Locate the cell with the specified text and output its [x, y] center coordinate. 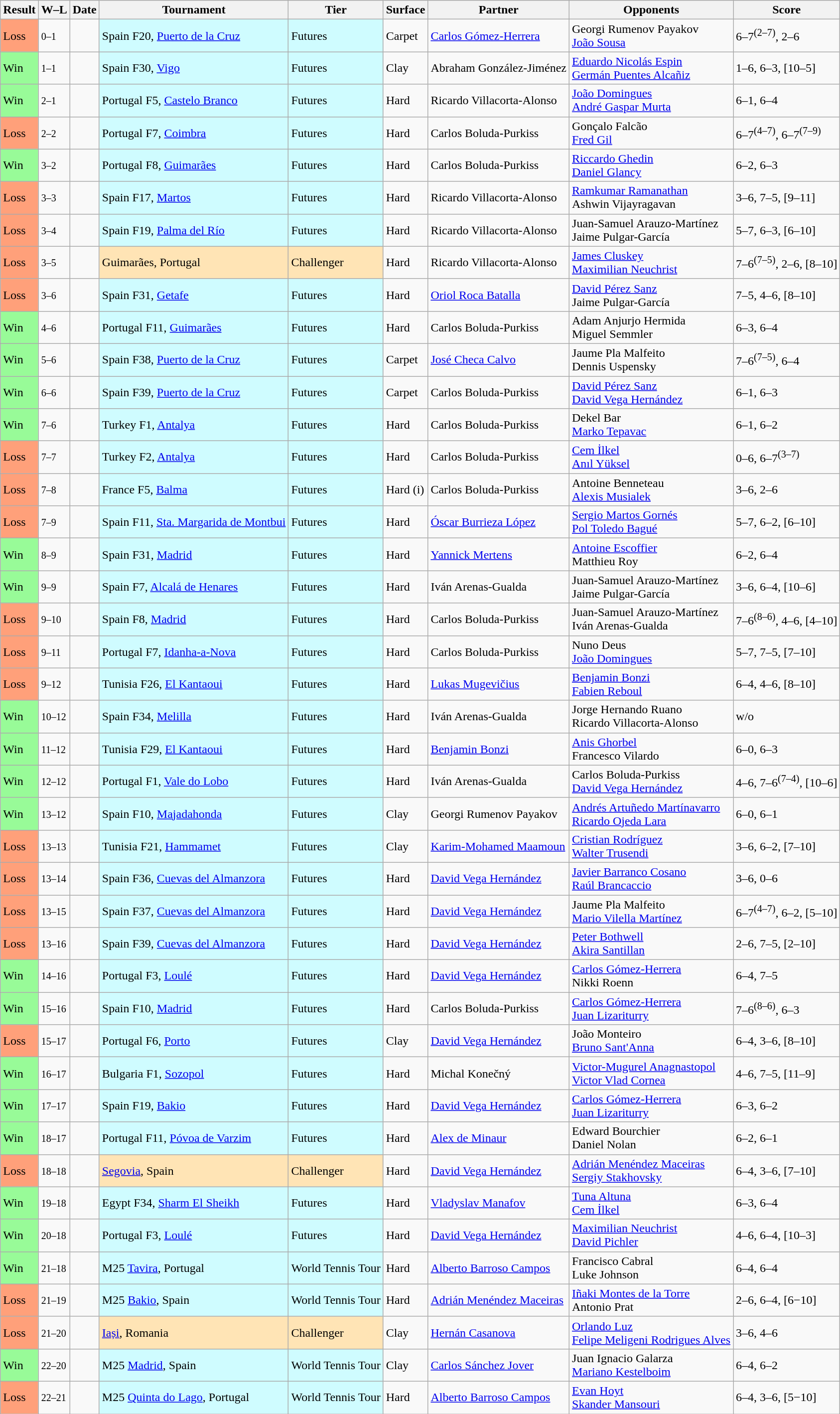
4–6 [54, 327]
Carlos Gómez-Herrera Nikki Roenn [652, 976]
3–5 [54, 262]
Jorge Hernando Ruano Ricardo Villacorta-Alonso [652, 717]
Sergio Martos Gornés Pol Toledo Bagué [652, 522]
Iñaki Montes de la Torre Antonio Prat [652, 1300]
Antoine Benneteau Alexis Musialek [652, 489]
Spain F8, Madrid [194, 619]
Benjamin Bonzi [499, 749]
Abraham González-Jiménez [499, 68]
6–4, 7–5 [787, 976]
Spain F19, Bakio [194, 1105]
Peter Bothwell Akira Santillan [652, 944]
6–6 [54, 392]
Michal Konečný [499, 1074]
6–1, 6–2 [787, 425]
David Pérez Sanz Jaime Pulgar-García [652, 295]
16–17 [54, 1074]
Date [85, 10]
Adrián Menéndez Maceiras Sergiy Stakhovsky [652, 1170]
8–9 [54, 554]
2–6, 6–4, [6−10] [787, 1300]
Spain F37, Cuevas del Almanzora [194, 911]
Bulgaria F1, Sozopol [194, 1074]
Cem İlkel Anıl Yüksel [652, 458]
Tuna Altuna Cem İlkel [652, 1203]
6–3, 6–2 [787, 1105]
Vladyslav Manafov [499, 1203]
Portugal F7, Idanha-a-Nova [194, 652]
3–6, 6–2, [7–10] [787, 846]
Orlando Luz Felipe Meligeni Rodrigues Alves [652, 1333]
M25 Madrid, Spain [194, 1365]
Turkey F1, Antalya [194, 425]
3–6, 6–4, [10–6] [787, 587]
Gonçalo Falcão Fred Gil [652, 133]
6–2, 6–1 [787, 1138]
David Pérez Sanz David Vega Hernández [652, 392]
Partner [499, 10]
7–6(8–6), 6–3 [787, 1009]
11–12 [54, 749]
José Checa Calvo [499, 360]
5–7, 7–5, [7–10] [787, 652]
James Cluskey Maximilian Neuchrist [652, 262]
Georgi Rumenov Payakov João Sousa [652, 36]
Carlos Gómez-Herrera [499, 36]
Eduardo Nicolás Espin Germán Puentes Alcañiz [652, 68]
Alex de Minaur [499, 1138]
6–4, 6–2 [787, 1365]
Óscar Burrieza López [499, 522]
15–17 [54, 1041]
0–1 [54, 36]
Karim-Mohamed Maamoun [499, 846]
6–4, 4–6, [8–10] [787, 684]
6–0, 6–1 [787, 813]
Ramkumar Ramanathan Ashwin Vijayragavan [652, 197]
9–12 [54, 684]
Jaume Pla Malfeito Dennis Uspensky [652, 360]
20–18 [54, 1235]
Spain F17, Martos [194, 197]
France F5, Balma [194, 489]
19–18 [54, 1203]
6–0, 6–3 [787, 749]
6–1, 6–3 [787, 392]
M25 Bakio, Spain [194, 1300]
Segovia, Spain [194, 1170]
6–7(4–7), 6–2, [5–10] [787, 911]
Jaume Pla Malfeito Mario Vilella Martínez [652, 911]
5–6 [54, 360]
Portugal F11, Póvoa de Varzim [194, 1138]
Portugal F6, Porto [194, 1041]
Spain F36, Cuevas del Almanzora [194, 878]
22–20 [54, 1365]
Spain F11, Sta. Margarida de Montbui [194, 522]
6–2, 6–4 [787, 554]
w/o [787, 717]
Antoine Escoffier Matthieu Roy [652, 554]
Cristian Rodríguez Walter Trusendi [652, 846]
6–4, 6–4 [787, 1268]
21–19 [54, 1300]
2–1 [54, 101]
Lukas Mugevičius [499, 684]
Maximilian Neuchrist David Pichler [652, 1235]
Spain F38, Puerto de la Cruz [194, 360]
2–2 [54, 133]
Spain F31, Getafe [194, 295]
7–6(8–6), 4–6, [4–10] [787, 619]
Tunisia F21, Hammamet [194, 846]
Georgi Rumenov Payakov [499, 813]
7–6(7–5), 6–4 [787, 360]
Spain F39, Puerto de la Cruz [194, 392]
M25 Tavira, Portugal [194, 1268]
13–15 [54, 911]
9–11 [54, 652]
Spain F31, Madrid [194, 554]
1–6, 6–3, [10–5] [787, 68]
W–L [54, 10]
10–12 [54, 717]
6–7(4–7), 6–7(7–9) [787, 133]
17–17 [54, 1105]
João Monteiro Bruno Sant'Anna [652, 1041]
Tunisia F29, El Kantaoui [194, 749]
Oriol Roca Batalla [499, 295]
Andrés Artuñedo Martínavarro Ricardo Ojeda Lara [652, 813]
13–12 [54, 813]
Opponents [652, 10]
João Domingues André Gaspar Murta [652, 101]
6–4, 3–6, [8–10] [787, 1041]
Spain F34, Melilla [194, 717]
7–8 [54, 489]
M25 Quinta do Lago, Portugal [194, 1398]
Portugal F1, Vale do Lobo [194, 782]
Juan Ignacio Galarza Mariano Kestelboim [652, 1365]
Portugal F8, Guimarães [194, 165]
5–7, 6–2, [6–10] [787, 522]
Spain F10, Madrid [194, 1009]
3–2 [54, 165]
14–16 [54, 976]
Carlos Boluda-Purkiss David Vega Hernández [652, 782]
Adrián Menéndez Maceiras [499, 1300]
Egypt F34, Sharm El Sheikh [194, 1203]
Tournament [194, 10]
6–4, 3–6, [5−10] [787, 1398]
Riccardo Ghedin Daniel Glancy [652, 165]
Victor-Mugurel Anagnastopol Victor Vlad Cornea [652, 1074]
4–6, 7–6(7–4), [10–6] [787, 782]
Tunisia F26, El Kantaoui [194, 684]
Spain F10, Majadahonda [194, 813]
Benjamin Bonzi Fabien Reboul [652, 684]
6–2, 6–3 [787, 165]
Dekel Bar Marko Tepavac [652, 425]
6–1, 6–4 [787, 101]
Portugal F11, Guimarães [194, 327]
7–7 [54, 458]
Francisco Cabral Luke Johnson [652, 1268]
13–14 [54, 878]
0–6, 6–7(3–7) [787, 458]
Adam Anjurjo Hermida Miguel Semmler [652, 327]
Surface [406, 10]
3–4 [54, 230]
4–6, 7–5, [11–9] [787, 1074]
Yannick Mertens [499, 554]
2–6, 7–5, [2–10] [787, 944]
Carlos Sánchez Jover [499, 1365]
Juan-Samuel Arauzo-Martínez Iván Arenas-Gualda [652, 619]
22–21 [54, 1398]
Portugal F5, Castelo Branco [194, 101]
21–20 [54, 1333]
7–6 [54, 425]
7–9 [54, 522]
18–17 [54, 1138]
Spain F30, Vigo [194, 68]
Result [19, 10]
Turkey F2, Antalya [194, 458]
Spain F7, Alcalá de Henares [194, 587]
Anis Ghorbel Francesco Vilardo [652, 749]
Spain F19, Palma del Río [194, 230]
Score [787, 10]
6–7(2–7), 2–6 [787, 36]
3–6, 2–6 [787, 489]
3–6 [54, 295]
13–13 [54, 846]
Spain F39, Cuevas del Almanzora [194, 944]
Portugal F7, Coimbra [194, 133]
12–12 [54, 782]
4–6, 6–4, [10–3] [787, 1235]
Tier [336, 10]
Hernán Casanova [499, 1333]
9–10 [54, 619]
5–7, 6–3, [6–10] [787, 230]
Evan Hoyt Skander Mansouri [652, 1398]
13–16 [54, 944]
Javier Barranco Cosano Raúl Brancaccio [652, 878]
Nuno Deus João Domingues [652, 652]
7–6(7–5), 2–6, [8–10] [787, 262]
7–5, 4–6, [8–10] [787, 295]
Guimarães, Portugal [194, 262]
Edward Bourchier Daniel Nolan [652, 1138]
21–18 [54, 1268]
3–6, 4–6 [787, 1333]
18–18 [54, 1170]
3–3 [54, 197]
3–6, 0–6 [787, 878]
1–1 [54, 68]
9–9 [54, 587]
Spain F20, Puerto de la Cruz [194, 36]
15–16 [54, 1009]
Iași, Romania [194, 1333]
6–4, 3–6, [7–10] [787, 1170]
Hard (i) [406, 489]
3–6, 7–5, [9–11] [787, 197]
